Return (X, Y) of the center of cell containing provided text 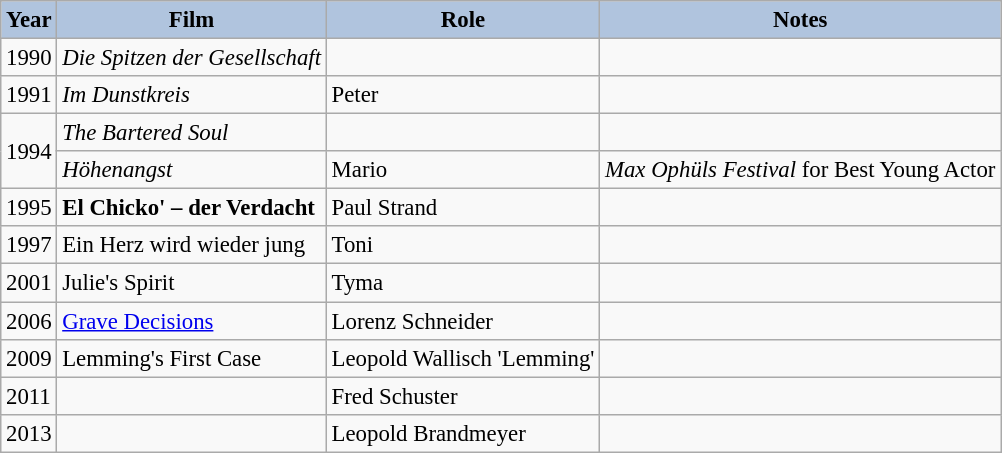
Film (192, 20)
Ein Herz wird wieder jung (192, 245)
Toni (462, 245)
Höhenangst (192, 170)
Mario (462, 170)
Leopold Brandmeyer (462, 433)
Tyma (462, 283)
Max Ophüls Festival for Best Young Actor (800, 170)
2009 (29, 358)
Paul Strand (462, 208)
Lemming's First Case (192, 358)
1990 (29, 58)
Grave Decisions (192, 321)
Julie's Spirit (192, 283)
1997 (29, 245)
2001 (29, 283)
El Chicko' – der Verdacht (192, 208)
1995 (29, 208)
2011 (29, 396)
2013 (29, 433)
Leopold Wallisch 'Lemming' (462, 358)
Notes (800, 20)
Role (462, 20)
Die Spitzen der Gesellschaft (192, 58)
Fred Schuster (462, 396)
Peter (462, 95)
2006 (29, 321)
1991 (29, 95)
Year (29, 20)
1994 (29, 152)
Lorenz Schneider (462, 321)
Im Dunstkreis (192, 95)
The Bartered Soul (192, 133)
